Locate the cell with the specified text and output its [x, y] center coordinate. 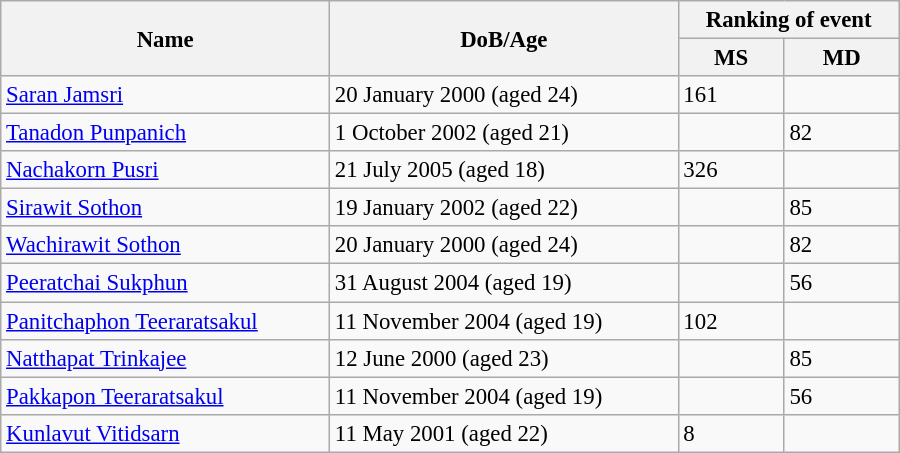
MD [842, 58]
11 May 2001 (aged 22) [504, 433]
Nachakorn Pusri [166, 170]
102 [731, 321]
Tanadon Punpanich [166, 133]
DoB/Age [504, 38]
19 January 2002 (aged 22) [504, 208]
Kunlavut Vitidsarn [166, 433]
161 [731, 95]
Sirawit Sothon [166, 208]
Saran Jamsri [166, 95]
8 [731, 433]
Pakkapon Teeraratsakul [166, 396]
326 [731, 170]
12 June 2000 (aged 23) [504, 358]
Name [166, 38]
MS [731, 58]
Panitchaphon Teeraratsakul [166, 321]
Peeratchai Sukphun [166, 283]
21 July 2005 (aged 18) [504, 170]
Natthapat Trinkajee [166, 358]
31 August 2004 (aged 19) [504, 283]
Ranking of event [788, 20]
Wachirawit Sothon [166, 245]
1 October 2002 (aged 21) [504, 133]
